Pinpoint the cell where the given text exists, returning its (x, y) midpoint coordinate. 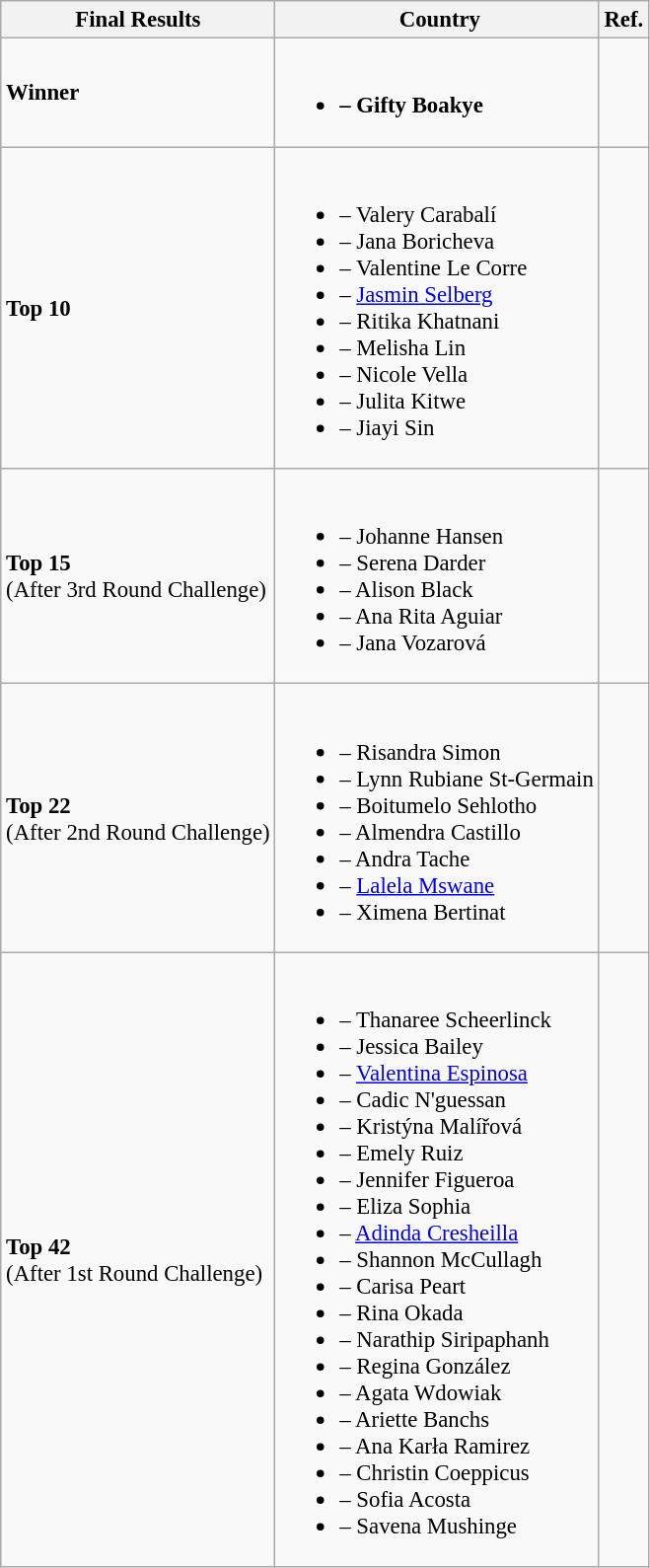
– Valery Carabalí – Jana Boricheva – Valentine Le Corre – Jasmin Selberg – Ritika Khatnani – Melisha Lin – Nicole Vella – Julita Kitwe – Jiayi Sin (437, 308)
– Johanne Hansen – Serena Darder – Alison Black – Ana Rita Aguiar – Jana Vozarová (437, 576)
Top 42(After 1st Round Challenge) (138, 1259)
Top 22(After 2nd Round Challenge) (138, 818)
Final Results (138, 20)
Country (437, 20)
Ref. (623, 20)
– Gifty Boakye (437, 93)
Winner (138, 93)
Top 10 (138, 308)
– Risandra Simon – Lynn Rubiane St-Germain – Boitumelo Sehlotho – Almendra Castillo – Andra Tache – Lalela Mswane – Ximena Bertinat (437, 818)
Top 15(After 3rd Round Challenge) (138, 576)
